Find where the given text appears and provide that cell's center as [x, y] coordinate. 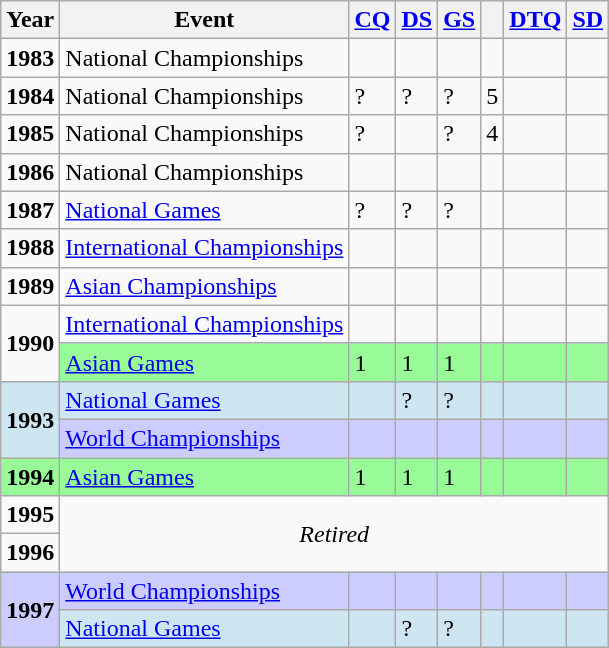
1995 [30, 515]
1988 [30, 248]
1989 [30, 286]
SD [588, 20]
5 [492, 96]
1993 [30, 419]
1987 [30, 210]
1996 [30, 553]
Year [30, 20]
1985 [30, 134]
Asian Championships [204, 286]
Retired [334, 534]
1984 [30, 96]
1997 [30, 610]
GS [460, 20]
Event [204, 20]
DS [417, 20]
DTQ [536, 20]
CQ [372, 20]
4 [492, 134]
1986 [30, 172]
1983 [30, 58]
1990 [30, 343]
1994 [30, 477]
